Provide the [x, y] coordinate of the cell's center where the given text is located.  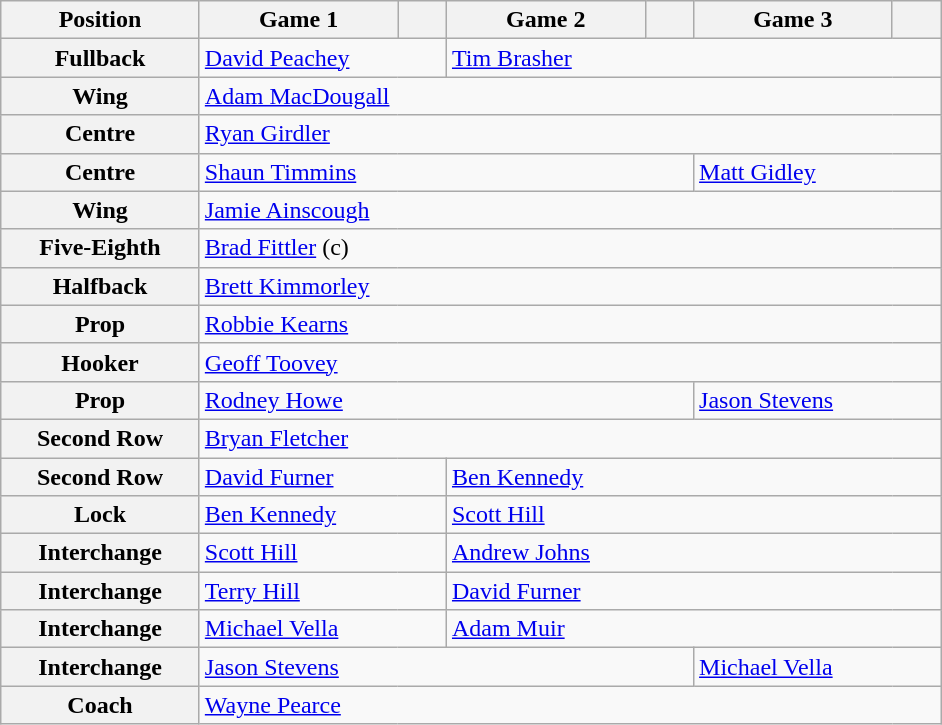
Adam Muir [693, 629]
Rodney Howe [446, 400]
Lock [100, 515]
Game 3 [794, 20]
Hooker [100, 362]
Fullback [100, 58]
Bryan Fletcher [570, 438]
Brad Fittler (c) [570, 248]
Five-Eighth [100, 248]
Geoff Toovey [570, 362]
Game 1 [298, 20]
Robbie Kearns [570, 324]
Jamie Ainscough [570, 210]
Terry Hill [322, 591]
David Peachey [322, 58]
Halfback [100, 286]
Shaun Timmins [446, 172]
Ryan Girdler [570, 134]
Tim Brasher [693, 58]
Andrew Johns [693, 553]
Game 2 [546, 20]
Adam MacDougall [570, 96]
Wayne Pearce [570, 705]
Matt Gidley [818, 172]
Brett Kimmorley [570, 286]
Position [100, 20]
Coach [100, 705]
